Return (x, y) of the center of cell containing provided text 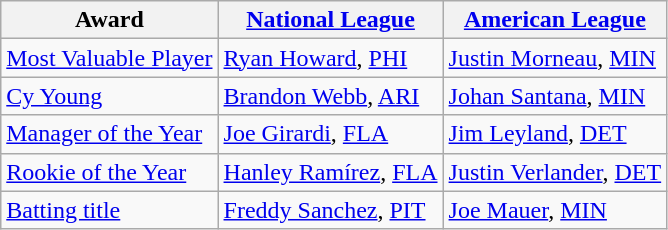
Most Valuable Player (110, 58)
Joe Girardi, FLA (330, 134)
Cy Young (110, 96)
Hanley Ramírez, FLA (330, 172)
Johan Santana, MIN (555, 96)
Rookie of the Year (110, 172)
Manager of the Year (110, 134)
Joe Mauer, MIN (555, 210)
Brandon Webb, ARI (330, 96)
Ryan Howard, PHI (330, 58)
Jim Leyland, DET (555, 134)
National League (330, 20)
Justin Morneau, MIN (555, 58)
Batting title (110, 210)
Freddy Sanchez, PIT (330, 210)
Award (110, 20)
Justin Verlander, DET (555, 172)
American League (555, 20)
